Identify which cell holds the provided text, then report its [x, y] central coordinate. 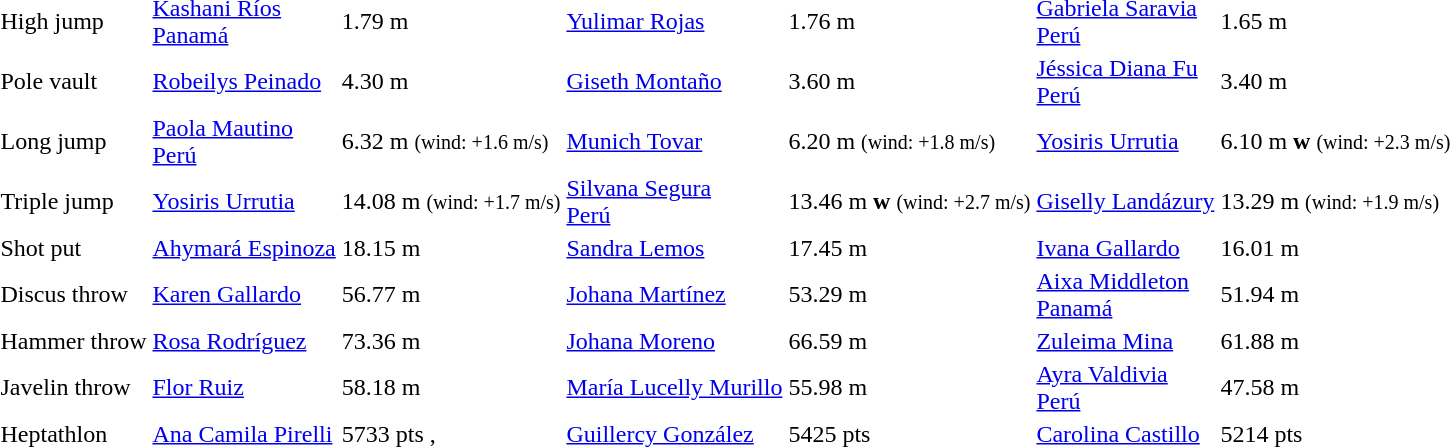
66.59 m [910, 341]
Robeilys Peinado [244, 82]
Karen Gallardo [244, 294]
53.29 m [910, 294]
Paola Mautino Perú [244, 142]
Giseth Montaño [674, 82]
Johana Martínez [674, 294]
18.15 m [451, 248]
Munich Tovar [674, 142]
73.36 m [451, 341]
Johana Moreno [674, 341]
Jéssica Diana Fu Perú [1126, 82]
4.30 m [451, 82]
Ahymará Espinoza [244, 248]
María Lucelly Murillo [674, 388]
Aixa Middleton Panamá [1126, 294]
Ayra Valdivia Perú [1126, 388]
6.20 m (wind: +1.8 m/s) [910, 142]
Ivana Gallardo [1126, 248]
Rosa Rodríguez [244, 341]
13.46 m w (wind: +2.7 m/s) [910, 202]
Giselly Landázury [1126, 202]
Silvana Segura Perú [674, 202]
Zuleima Mina [1126, 341]
56.77 m [451, 294]
Sandra Lemos [674, 248]
17.45 m [910, 248]
Flor Ruiz [244, 388]
58.18 m [451, 388]
55.98 m [910, 388]
14.08 m (wind: +1.7 m/s) [451, 202]
6.32 m (wind: +1.6 m/s) [451, 142]
3.60 m [910, 82]
